Identify which cell holds the provided text, then report its (X, Y) central coordinate. 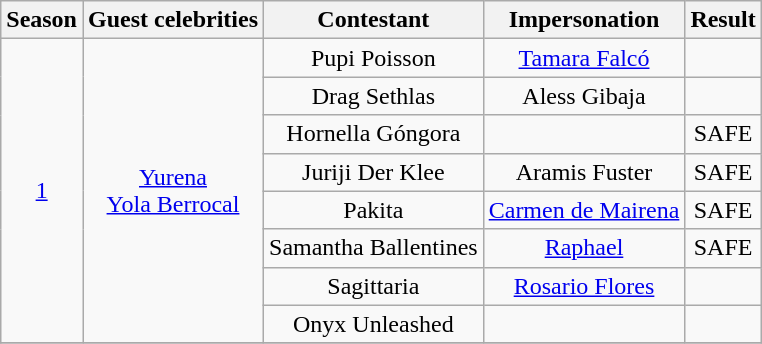
Contestant (374, 20)
Guest celebrities (172, 20)
Juriji Der Klee (374, 172)
Sagittaria (374, 286)
Hornella Góngora (374, 134)
Raphael (584, 248)
Result (723, 20)
Season (42, 20)
Pakita (374, 210)
Rosario Flores (584, 286)
Onyx Unleashed (374, 324)
YurenaYola Berrocal (172, 191)
Samantha Ballentines (374, 248)
Aramis Fuster (584, 172)
Drag Sethlas (374, 96)
Tamara Falcó (584, 58)
Carmen de Mairena (584, 210)
Impersonation (584, 20)
Pupi Poisson (374, 58)
Aless Gibaja (584, 96)
1 (42, 191)
